Determine the (x, y) coordinate at the center of the cell enclosing the given text.  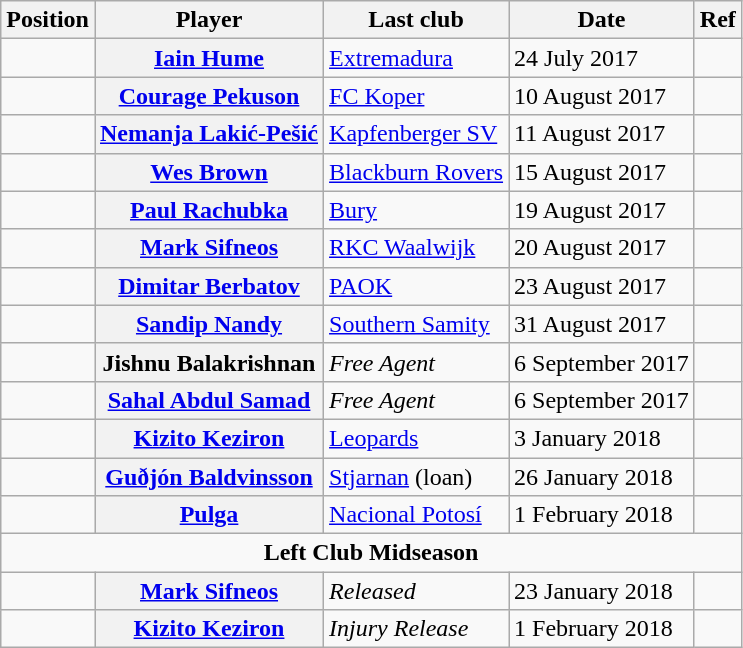
Date (602, 20)
Nemanja Lakić-Pešić (208, 134)
Courage Pekuson (208, 96)
Jishnu Balakrishnan (208, 362)
Ref (718, 20)
24 July 2017 (602, 58)
Stjarnan (loan) (416, 477)
Southern Samity (416, 324)
20 August 2017 (602, 248)
3 January 2018 (602, 438)
FC Koper (416, 96)
Kapfenberger SV (416, 134)
Last club (416, 20)
Wes Brown (208, 172)
11 August 2017 (602, 134)
Blackburn Rovers (416, 172)
Iain Hume (208, 58)
Bury (416, 210)
31 August 2017 (602, 324)
Pulga (208, 515)
Dimitar Berbatov (208, 286)
15 August 2017 (602, 172)
RKC Waalwijk (416, 248)
Paul Rachubka (208, 210)
Guðjón Baldvinsson (208, 477)
Leopards (416, 438)
23 January 2018 (602, 591)
Injury Release (416, 629)
Sandip Nandy (208, 324)
Player (208, 20)
Extremadura (416, 58)
Position (48, 20)
Released (416, 591)
Left Club Midseason (372, 553)
26 January 2018 (602, 477)
10 August 2017 (602, 96)
23 August 2017 (602, 286)
19 August 2017 (602, 210)
Nacional Potosí (416, 515)
PAOK (416, 286)
Sahal Abdul Samad (208, 400)
